Scan for the cell matching the given text and deliver its (X, Y) coordinate at center. 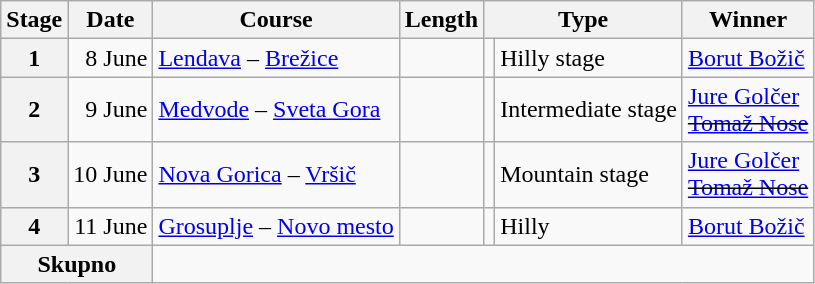
Grosuplje – Novo mesto (276, 226)
2 (34, 110)
Skupno (77, 264)
3 (34, 174)
Mountain stage (589, 174)
Intermediate stage (589, 110)
Medvode – Sveta Gora (276, 110)
Hilly stage (589, 58)
9 June (110, 110)
Course (276, 20)
4 (34, 226)
Winner (748, 20)
Length (441, 20)
10 June (110, 174)
Hilly (589, 226)
Lendava – Brežice (276, 58)
11 June (110, 226)
Type (584, 20)
Stage (34, 20)
Nova Gorica – Vršič (276, 174)
8 June (110, 58)
Date (110, 20)
1 (34, 58)
